Capture the cell that displays the provided text and extract its (X, Y) central coordinate. 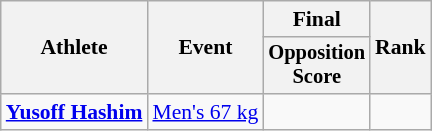
OppositionScore (316, 66)
Men's 67 kg (205, 112)
Rank (400, 48)
Athlete (74, 48)
Yusoff Hashim (74, 112)
Event (205, 48)
Final (316, 19)
